For the text-containing cell, return its midpoint in (X, Y) coordinate format. 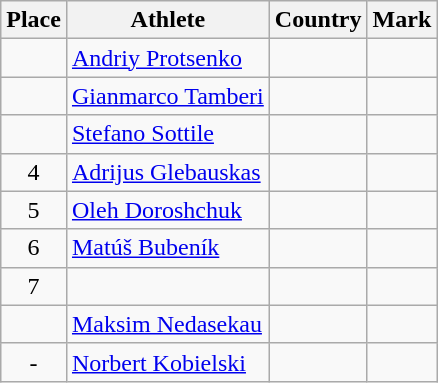
Athlete (168, 20)
Country (318, 20)
Place (34, 20)
Adrijus Glebauskas (168, 172)
Gianmarco Tamberi (168, 96)
- (34, 362)
Maksim Nedasekau (168, 324)
Andriy Protsenko (168, 58)
Oleh Doroshchuk (168, 210)
Mark (402, 20)
7 (34, 286)
Matúš Bubeník (168, 248)
5 (34, 210)
Stefano Sottile (168, 134)
6 (34, 248)
Norbert Kobielski (168, 362)
4 (34, 172)
